From the cell containing the given text, extract its center point as (X, Y) coordinate. 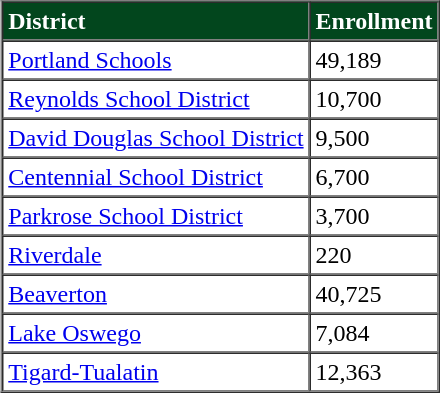
10,700 (374, 100)
Enrollment (374, 22)
District (156, 22)
220 (374, 256)
49,189 (374, 60)
Riverdale (156, 256)
6,700 (374, 178)
David Douglas School District (156, 138)
12,363 (374, 372)
40,725 (374, 294)
7,084 (374, 334)
Lake Oswego (156, 334)
Portland Schools (156, 60)
3,700 (374, 216)
9,500 (374, 138)
Tigard-Tualatin (156, 372)
Beaverton (156, 294)
Parkrose School District (156, 216)
Reynolds School District (156, 100)
Centennial School District (156, 178)
